Detect which cell encompasses the target text, then output its (x, y) center coordinate. 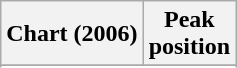
Chart (2006) (72, 34)
Peakposition (189, 34)
